Find where the given text appears and provide that cell's center as (x, y) coordinate. 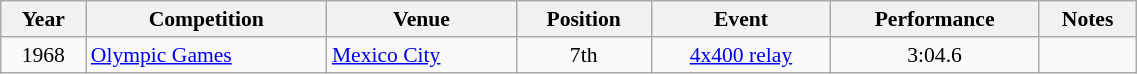
Event (741, 19)
7th (584, 55)
4x400 relay (741, 55)
Year (44, 19)
Position (584, 19)
Olympic Games (206, 55)
1968 (44, 55)
Mexico City (422, 55)
Venue (422, 19)
Performance (934, 19)
Competition (206, 19)
Notes (1088, 19)
3:04.6 (934, 55)
